Locate the cell with the specified text and output its (X, Y) center coordinate. 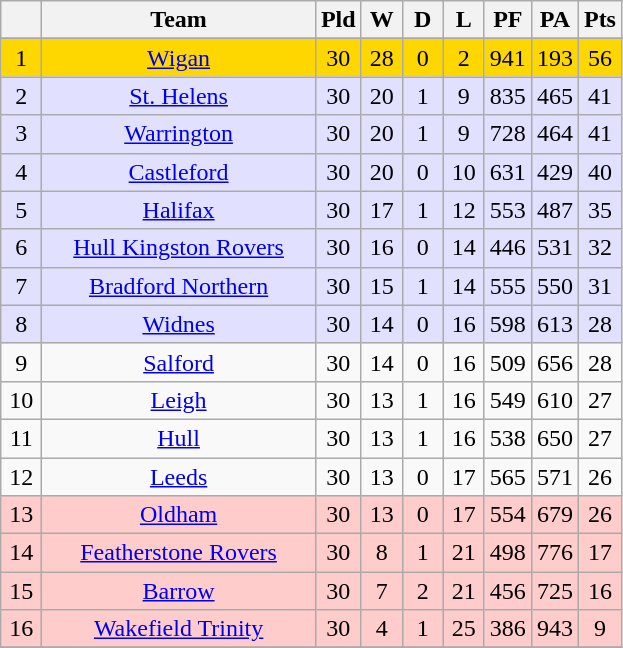
429 (554, 172)
3 (22, 134)
L (464, 20)
531 (554, 248)
943 (554, 629)
Barrow (179, 591)
Halifax (179, 210)
35 (600, 210)
549 (508, 400)
835 (508, 96)
6 (22, 248)
610 (554, 400)
56 (600, 58)
5 (22, 210)
941 (508, 58)
386 (508, 629)
31 (600, 286)
Pts (600, 20)
Widnes (179, 324)
679 (554, 515)
613 (554, 324)
498 (508, 553)
487 (554, 210)
PF (508, 20)
598 (508, 324)
Pld (338, 20)
631 (508, 172)
St. Helens (179, 96)
D (422, 20)
509 (508, 362)
553 (508, 210)
193 (554, 58)
656 (554, 362)
554 (508, 515)
550 (554, 286)
776 (554, 553)
PA (554, 20)
Leigh (179, 400)
650 (554, 438)
571 (554, 477)
Salford (179, 362)
728 (508, 134)
Oldham (179, 515)
Castleford (179, 172)
32 (600, 248)
Warrington (179, 134)
Featherstone Rovers (179, 553)
11 (22, 438)
565 (508, 477)
Wakefield Trinity (179, 629)
Team (179, 20)
25 (464, 629)
465 (554, 96)
446 (508, 248)
W (382, 20)
464 (554, 134)
Leeds (179, 477)
Wigan (179, 58)
40 (600, 172)
725 (554, 591)
456 (508, 591)
Hull Kingston Rovers (179, 248)
Bradford Northern (179, 286)
538 (508, 438)
Hull (179, 438)
555 (508, 286)
